Locate the cell with the specified text and output its [x, y] center coordinate. 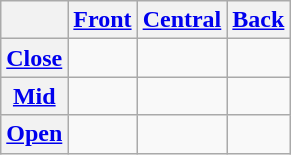
Open [34, 134]
Central [182, 20]
Close [34, 58]
Mid [34, 96]
Front [102, 20]
Back [258, 20]
